Capture the cell that displays the provided text and extract its [x, y] central coordinate. 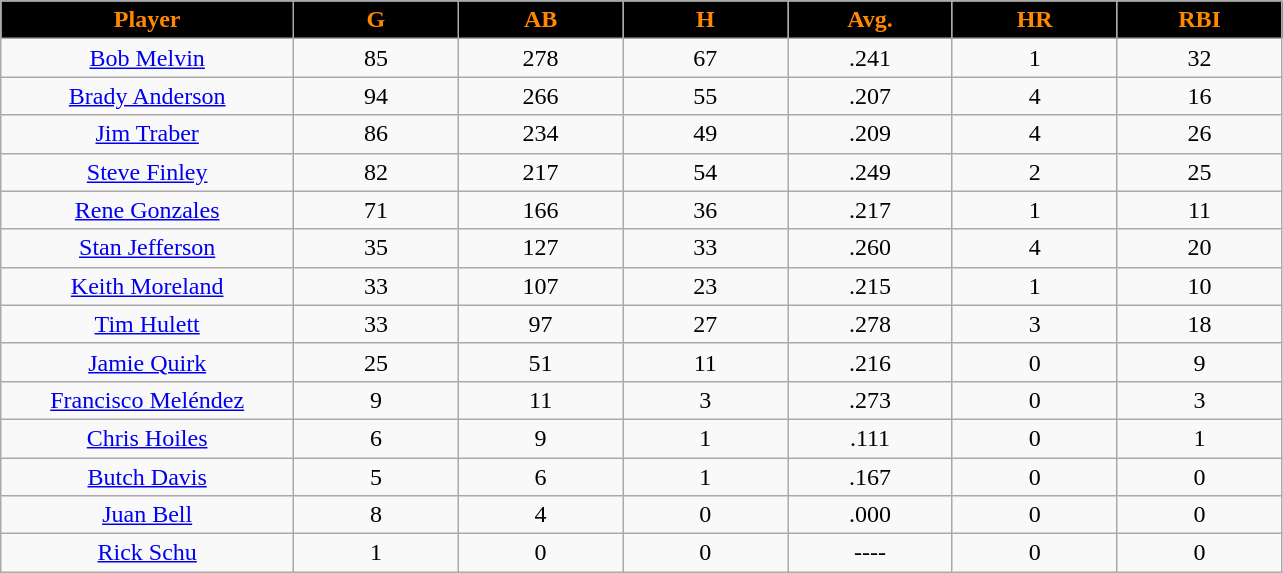
.217 [870, 210]
55 [706, 96]
18 [1200, 324]
.260 [870, 248]
.249 [870, 172]
Jim Traber [148, 134]
.209 [870, 134]
54 [706, 172]
67 [706, 58]
Juan Bell [148, 515]
71 [376, 210]
35 [376, 248]
.273 [870, 400]
H [706, 20]
.216 [870, 362]
86 [376, 134]
Avg. [870, 20]
.215 [870, 286]
10 [1200, 286]
2 [1034, 172]
.207 [870, 96]
Keith Moreland [148, 286]
Rene Gonzales [148, 210]
RBI [1200, 20]
26 [1200, 134]
234 [540, 134]
36 [706, 210]
.167 [870, 477]
.278 [870, 324]
166 [540, 210]
82 [376, 172]
217 [540, 172]
HR [1034, 20]
23 [706, 286]
94 [376, 96]
8 [376, 515]
20 [1200, 248]
278 [540, 58]
32 [1200, 58]
Brady Anderson [148, 96]
Stan Jefferson [148, 248]
G [376, 20]
.000 [870, 515]
51 [540, 362]
.111 [870, 438]
Francisco Meléndez [148, 400]
5 [376, 477]
127 [540, 248]
Bob Melvin [148, 58]
Butch Davis [148, 477]
16 [1200, 96]
49 [706, 134]
Rick Schu [148, 553]
97 [540, 324]
27 [706, 324]
Chris Hoiles [148, 438]
.241 [870, 58]
266 [540, 96]
Tim Hulett [148, 324]
Jamie Quirk [148, 362]
Steve Finley [148, 172]
---- [870, 553]
107 [540, 286]
85 [376, 58]
Player [148, 20]
AB [540, 20]
